Return the (x, y) coordinate for the center point of the cell that contains the specified text.  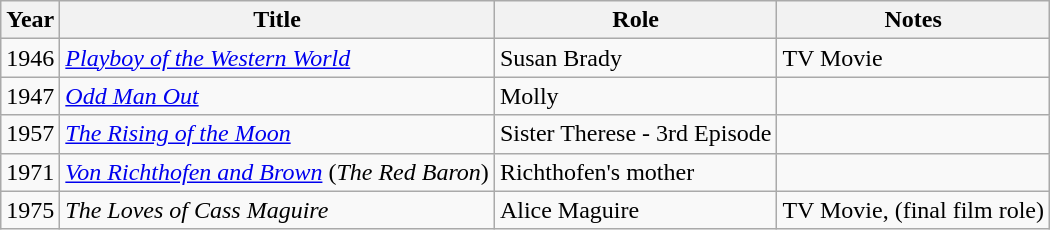
The Rising of the Moon (278, 134)
Playboy of the Western World (278, 58)
TV Movie (914, 58)
Alice Maguire (636, 210)
1947 (30, 96)
1957 (30, 134)
Richthofen's mother (636, 172)
Notes (914, 20)
Year (30, 20)
Role (636, 20)
1975 (30, 210)
TV Movie, (final film role) (914, 210)
The Loves of Cass Maguire (278, 210)
Odd Man Out (278, 96)
Title (278, 20)
1971 (30, 172)
Susan Brady (636, 58)
1946 (30, 58)
Molly (636, 96)
Sister Therese - 3rd Episode (636, 134)
Von Richthofen and Brown (The Red Baron) (278, 172)
